Detect which cell encompasses the target text, then output its [x, y] center coordinate. 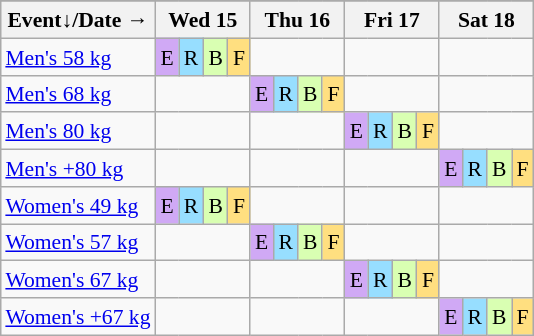
Event↓/Date → [78, 20]
Men's 68 kg [78, 94]
Thu 16 [298, 20]
Women's 67 kg [78, 280]
Men's 58 kg [78, 56]
Women's 49 kg [78, 204]
Sat 18 [486, 20]
Men's +80 kg [78, 168]
Women's +67 kg [78, 316]
Men's 80 kg [78, 130]
Fri 17 [392, 20]
Women's 57 kg [78, 242]
Wed 15 [202, 20]
